Determine the [X, Y] coordinate at the center of the cell enclosing the given text.  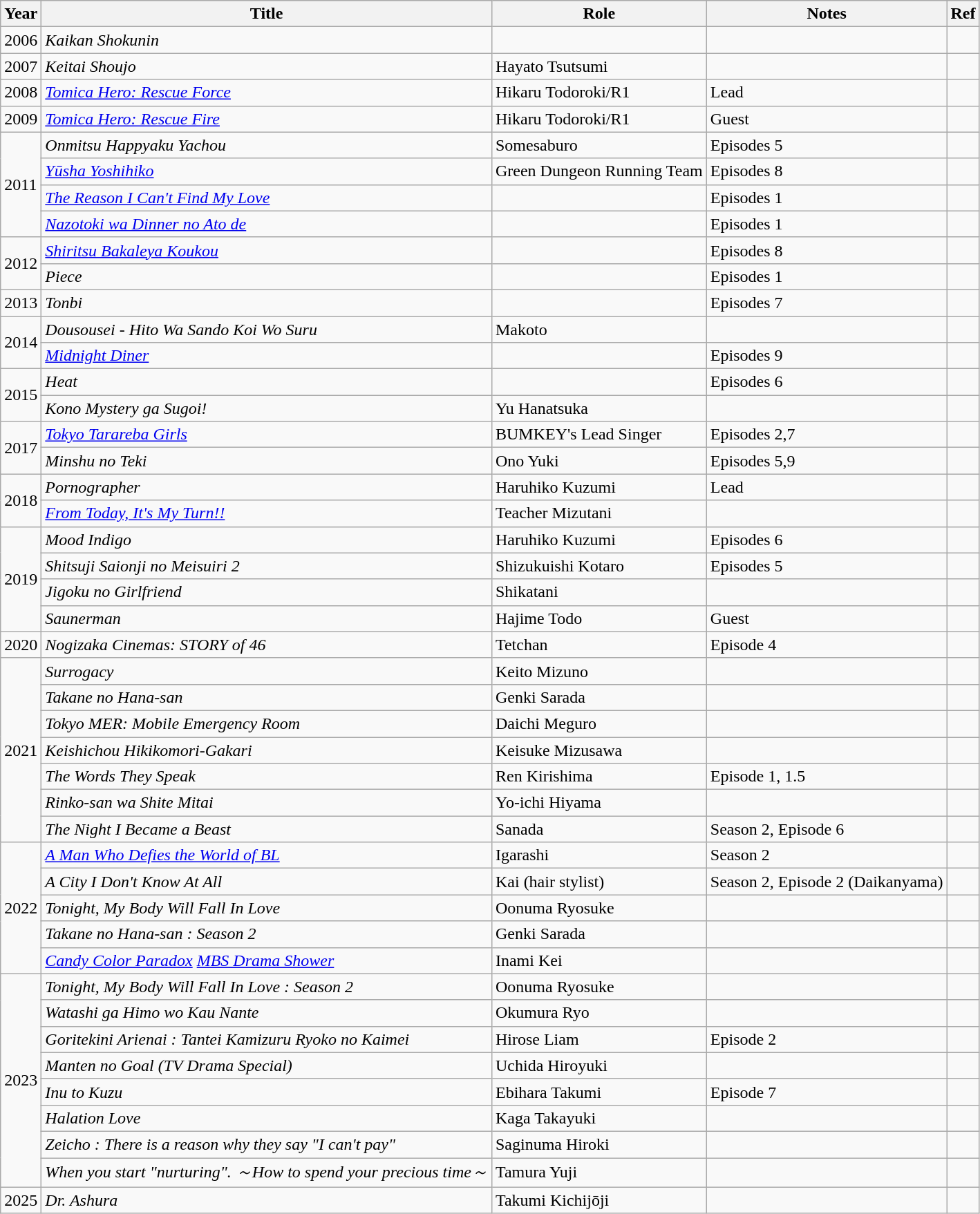
Yu Hanatsuka [599, 408]
Episode 4 [827, 645]
2007 [21, 66]
Tokyo Tarareba Girls [267, 435]
Surrogacy [267, 671]
Shikatani [599, 592]
Tonight, My Body Will Fall In Love : Season 2 [267, 987]
Nogizaka Cinemas: STORY of 46 [267, 645]
Mood Indigo [267, 540]
Yūsha Yoshihiko [267, 171]
Ebihara Takumi [599, 1092]
Kaikan Shokunin [267, 40]
Kono Mystery ga Sugoi! [267, 408]
The Night I Became a Beast [267, 829]
Ono Yuki [599, 461]
Tetchan [599, 645]
Keito Mizuno [599, 671]
Ren Kirishima [599, 777]
Tomica Hero: Rescue Fire [267, 119]
Takane no Hana-san : Season 2 [267, 934]
The Reason I Can't Find My Love [267, 198]
Manten no Goal (TV Drama Special) [267, 1065]
Kaga Takayuki [599, 1118]
Sanada [599, 829]
Shizukuishi Kotaro [599, 566]
2021 [21, 750]
Tomica Hero: Rescue Force [267, 93]
Igarashi [599, 855]
Keitai Shoujo [267, 66]
Midnight Diner [267, 356]
Episodes 9 [827, 356]
Role [599, 14]
2020 [21, 645]
Halation Love [267, 1118]
Tokyo MER: Mobile Emergency Room [267, 723]
Saunerman [267, 618]
Heat [267, 382]
Notes [827, 14]
2009 [21, 119]
Minshu no Teki [267, 461]
Zeicho : There is a reason why they say "I can't pay" [267, 1144]
Daichi Meguro [599, 723]
Onmitsu Happyaku Yachou [267, 145]
Tonbi [267, 303]
2022 [21, 908]
Hayato Tsutsumi [599, 66]
Inami Kei [599, 960]
When you start "nurturing". ～How to spend your precious time～ [267, 1173]
Dousousei - Hito Wa Sando Koi Wo Suru [267, 330]
BUMKEY's Lead Singer [599, 435]
The Words They Speak [267, 777]
Season 2 [827, 855]
Candy Color Paradox MBS Drama Shower [267, 960]
2015 [21, 395]
Episode 7 [827, 1092]
Kai (hair stylist) [599, 882]
Episodes 2,7 [827, 435]
A Man Who Defies the World of BL [267, 855]
Ref [963, 14]
Keisuke Mizusawa [599, 750]
Somesaburo [599, 145]
2012 [21, 263]
Piece [267, 276]
Tonight, My Body Will Fall In Love [267, 908]
Inu to Kuzu [267, 1092]
Green Dungeon Running Team [599, 171]
Yo-ichi Hiyama [599, 803]
Saginuma Hiroki [599, 1144]
From Today, It's My Turn!! [267, 513]
Episode 2 [827, 1039]
Tamura Yuji [599, 1173]
2025 [21, 1200]
2017 [21, 448]
Dr. Ashura [267, 1200]
Title [267, 14]
2023 [21, 1081]
Hajime Todo [599, 618]
2018 [21, 500]
Hirose Liam [599, 1039]
Teacher Mizutani [599, 513]
Okumura Ryo [599, 1013]
Uchida Hiroyuki [599, 1065]
2008 [21, 93]
Nazotoki wa Dinner no Ato de [267, 224]
Season 2, Episode 2 (Daikanyama) [827, 882]
Makoto [599, 330]
2019 [21, 579]
Shiritsu Bakaleya Koukou [267, 250]
Episodes 7 [827, 303]
2006 [21, 40]
2011 [21, 184]
Season 2, Episode 6 [827, 829]
Pornographer [267, 487]
Takane no Hana-san [267, 697]
Takumi Kichijōji [599, 1200]
Goritekini Arienai : Tantei Kamizuru Ryoko no Kaimei [267, 1039]
Episodes 5,9 [827, 461]
2014 [21, 343]
Watashi ga Himo wo Kau Nante [267, 1013]
A City I Don't Know At All [267, 882]
Episode 1, 1.5 [827, 777]
Keishichou Hikikomori-Gakari [267, 750]
Rinko-san wa Shite Mitai [267, 803]
Year [21, 14]
2013 [21, 303]
Shitsuji Saionji no Meisuiri 2 [267, 566]
Jigoku no Girlfriend [267, 592]
